Search for the cell housing the specified text and yield its (X, Y) center coordinate. 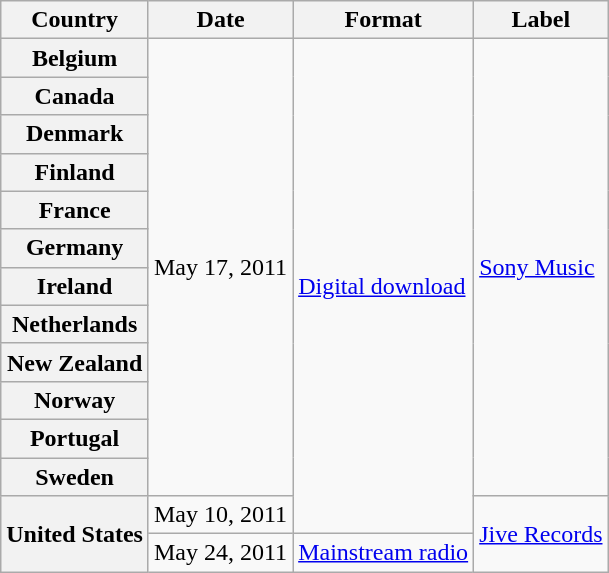
Jive Records (541, 534)
Germany (75, 248)
France (75, 210)
Netherlands (75, 324)
Ireland (75, 286)
Sony Music (541, 268)
May 10, 2011 (220, 515)
Norway (75, 400)
Country (75, 20)
New Zealand (75, 362)
Belgium (75, 58)
Label (541, 20)
Denmark (75, 134)
Sweden (75, 477)
Finland (75, 172)
Format (384, 20)
Canada (75, 96)
May 17, 2011 (220, 268)
Mainstream radio (384, 553)
Portugal (75, 438)
Date (220, 20)
May 24, 2011 (220, 553)
Digital download (384, 286)
United States (75, 534)
